Output the (x, y) coordinate of the center of the cell containing the given text.  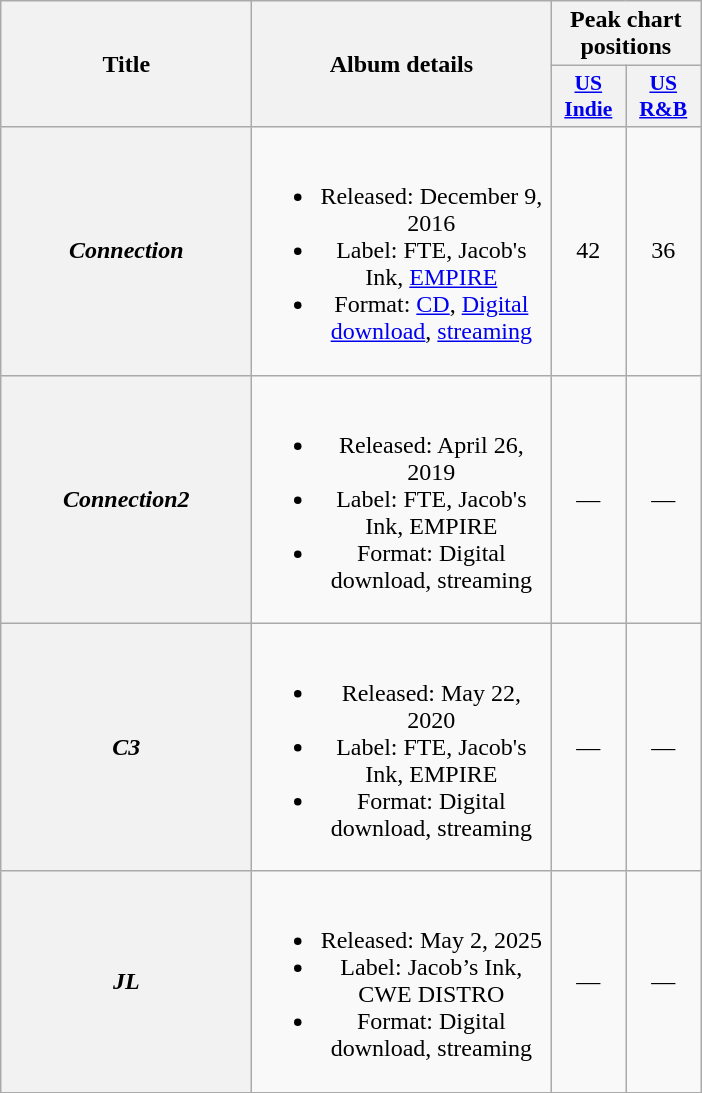
Released: May 2, 2025Label: Jacob’s Ink, CWE DISTROFormat: Digital download, streaming (402, 982)
Released: May 22, 2020Label: FTE, Jacob's Ink, EMPIREFormat: Digital download, streaming (402, 747)
Connection2 (126, 499)
Connection (126, 251)
JL (126, 982)
Released: April 26, 2019Label: FTE, Jacob's Ink, EMPIREFormat: Digital download, streaming (402, 499)
USIndie (588, 96)
Peak chart positions (626, 34)
Album details (402, 64)
Title (126, 64)
42 (588, 251)
Released: December 9, 2016Label: FTE, Jacob's Ink, EMPIREFormat: CD, Digital download, streaming (402, 251)
US R&B (664, 96)
36 (664, 251)
C3 (126, 747)
